Search for the cell housing the specified text and yield its [X, Y] center coordinate. 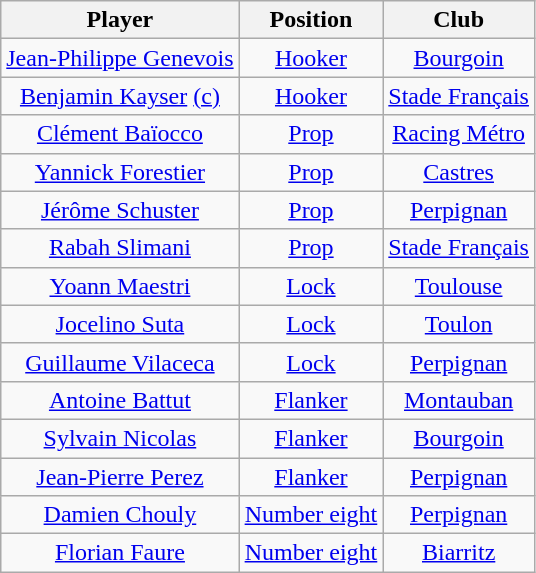
Rabah Slimani [120, 248]
Montauban [459, 400]
Yoann Maestri [120, 286]
Biarritz [459, 553]
Antoine Battut [120, 400]
Castres [459, 172]
Guillaume Vilaceca [120, 362]
Florian Faure [120, 553]
Sylvain Nicolas [120, 438]
Player [120, 20]
Jean-Philippe Genevois [120, 58]
Yannick Forestier [120, 172]
Position [311, 20]
Club [459, 20]
Racing Métro [459, 134]
Toulouse [459, 286]
Benjamin Kayser (c) [120, 96]
Jean-Pierre Perez [120, 477]
Damien Chouly [120, 515]
Toulon [459, 324]
Jérôme Schuster [120, 210]
Jocelino Suta [120, 324]
Clément Baïocco [120, 134]
